From the cell containing the given text, extract its center point as [X, Y] coordinate. 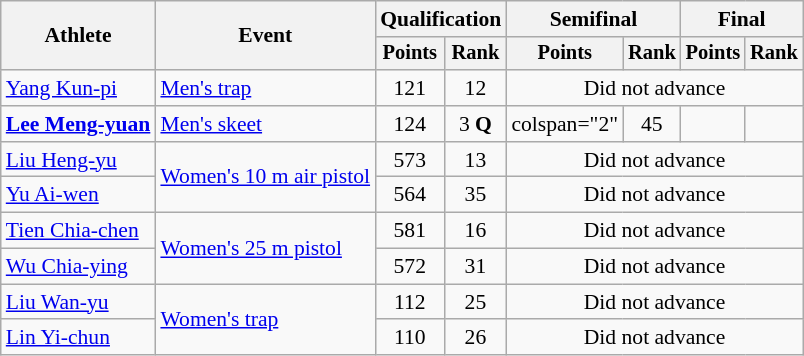
Wu Chia-ying [78, 267]
Yu Ai-wen [78, 195]
Qualification [440, 19]
31 [475, 267]
Women's trap [265, 320]
25 [475, 302]
26 [475, 338]
573 [410, 160]
12 [475, 88]
Men's trap [265, 88]
581 [410, 231]
Athlete [78, 36]
16 [475, 231]
Liu Wan-yu [78, 302]
564 [410, 195]
124 [410, 124]
110 [410, 338]
Women's 25 m pistol [265, 248]
3 Q [475, 124]
Event [265, 36]
Final [742, 19]
Semifinal [593, 19]
Yang Kun-pi [78, 88]
35 [475, 195]
121 [410, 88]
Lin Yi-chun [78, 338]
Tien Chia-chen [78, 231]
Liu Heng-yu [78, 160]
Women's 10 m air pistol [265, 178]
112 [410, 302]
colspan="2" [564, 124]
45 [652, 124]
572 [410, 267]
13 [475, 160]
Lee Meng-yuan [78, 124]
Men's skeet [265, 124]
